Capture the cell that displays the provided text and extract its (x, y) central coordinate. 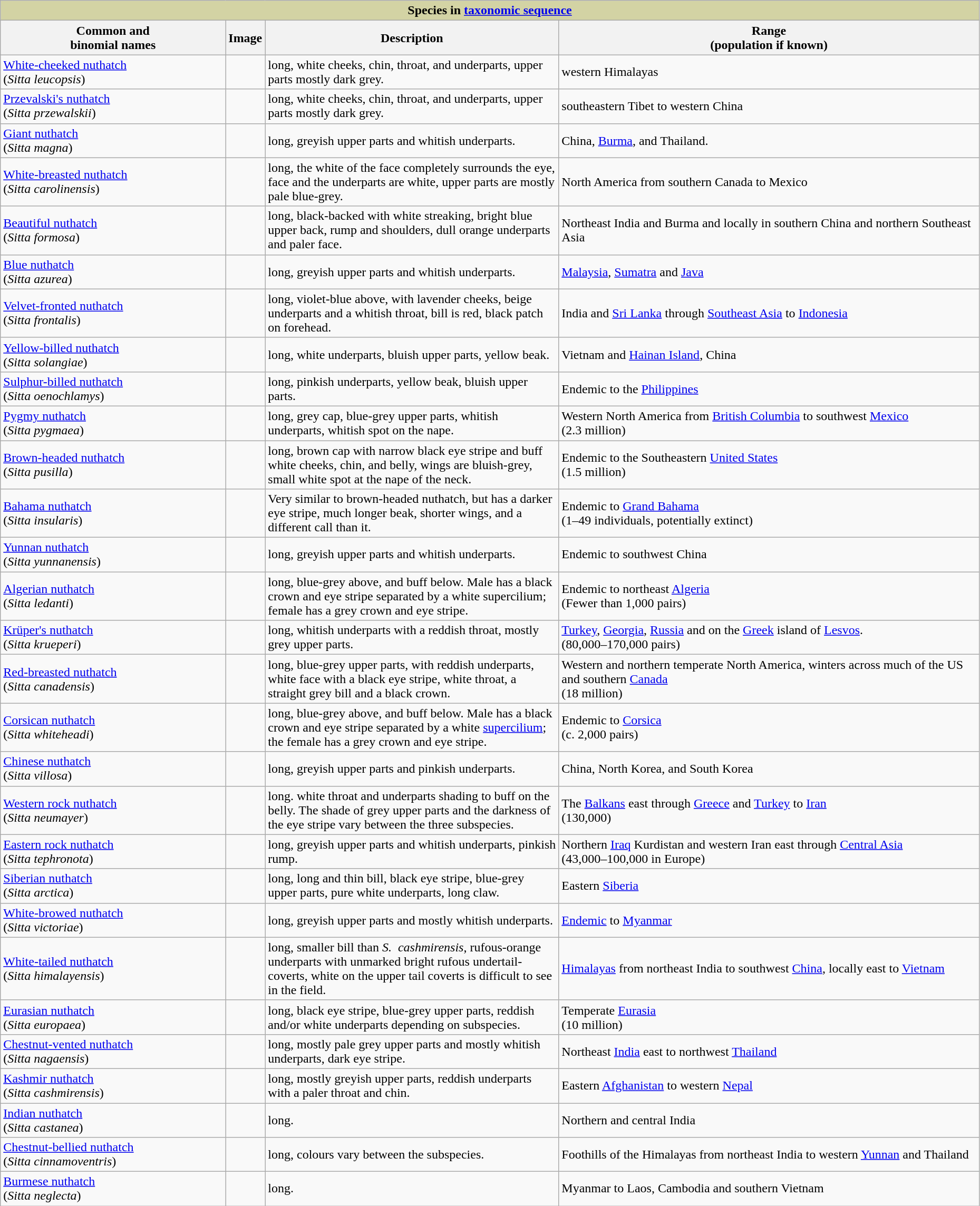
Western North America from British Columbia to southwest Mexico(2.3 million) (769, 423)
western Himalayas (769, 72)
Endemic to the Philippines (769, 389)
Velvet-fronted nuthatch(Sitta frontalis) (113, 313)
Description (412, 38)
The Balkans east through Greece and Turkey to Iran(130,000) (769, 810)
Przevalski's nuthatch(Sitta przewalskii) (113, 106)
Yunnan nuthatch(Sitta yunnanensis) (113, 555)
Range (population if known) (769, 38)
Beautiful nuthatch(Sitta formosa) (113, 230)
Northeast India east to northwest Thailand (769, 1051)
Siberian nuthatch(Sitta arctica) (113, 886)
long, blue-grey upper parts, with reddish underparts, white face with a black eye stripe, white throat, a straight grey bill and a black crown. (412, 679)
long, colours vary between the subspecies. (412, 1154)
White-browed nuthatch(Sitta victoriae) (113, 920)
Eastern rock nuthatch(Sitta tephronota) (113, 852)
Very similar to brown-headed nuthatch, but has a darker eye stripe, much longer beak, shorter wings, and a different call than it. (412, 513)
Burmese nuthatch(Sitta neglecta) (113, 1189)
long, greyish upper parts and pinkish underparts. (412, 769)
Northern Iraq Kurdistan and western Iran east through Central Asia(43,000–100,000 in Europe) (769, 852)
Northern and central India (769, 1120)
Giant nuthatch(Sitta magna) (113, 140)
Malaysia, Sumatra and Java (769, 272)
Endemic to southwest China (769, 555)
Temperate Eurasia(10 million) (769, 1017)
China, Burma, and Thailand. (769, 140)
long, greyish upper parts and whitish underparts, pinkish rump. (412, 852)
Chestnut-bellied nuthatch(Sitta cinnamoventris) (113, 1154)
Eurasian nuthatch(Sitta europaea) (113, 1017)
long, grey cap, blue-grey upper parts, whitish underparts, whitish spot on the nape. (412, 423)
Species in taxonomic sequence (490, 11)
China, North Korea, and South Korea (769, 769)
long, black eye stripe, blue-grey upper parts, reddish and/or white underparts depending on subspecies. (412, 1017)
Algerian nuthatch(Sitta ledanti) (113, 596)
Chestnut-vented nuthatch(Sitta nagaensis) (113, 1051)
Common andbinomial names (113, 38)
White-breasted nuthatch(Sitta carolinensis) (113, 182)
North America from southern Canada to Mexico (769, 182)
Endemic to northeast Algeria(Fewer than 1,000 pairs) (769, 596)
Chinese nuthatch(Sitta villosa) (113, 769)
Endemic to Myanmar (769, 920)
Indian nuthatch(Sitta castanea) (113, 1120)
long, brown cap with narrow black eye stripe and buff white cheeks, chin, and belly, wings are bluish-grey, small white spot at the nape of the neck. (412, 465)
Foothills of the Himalayas from northeast India to western Yunnan and Thailand (769, 1154)
White-tailed nuthatch(Sitta himalayensis) (113, 969)
Brown-headed nuthatch(Sitta pusilla) (113, 465)
Sulphur-billed nuthatch(Sitta oenochlamys) (113, 389)
Endemic to Corsica(c. 2,000 pairs) (769, 727)
Krüper's nuthatch(Sitta krueperi) (113, 638)
long, black-backed with white streaking, bright blue upper back, rump and shoulders, dull orange underparts and paler face. (412, 230)
Himalayas from northeast India to southwest China, locally east to Vietnam (769, 969)
Western and northern temperate North America, winters across much of the US and southern Canada(18 million) (769, 679)
long, mostly pale grey upper parts and mostly whitish underparts, dark eye stripe. (412, 1051)
Eastern Siberia (769, 886)
White-cheeked nuthatch(Sitta leucopsis) (113, 72)
long, white underparts, bluish upper parts, yellow beak. (412, 354)
Kashmir nuthatch(Sitta cashmirensis) (113, 1086)
Vietnam and Hainan Island, China (769, 354)
Eastern Afghanistan to western Nepal (769, 1086)
Western rock nuthatch(Sitta neumayer) (113, 810)
Red-breasted nuthatch(Sitta canadensis) (113, 679)
long, pinkish underparts, yellow beak, bluish upper parts. (412, 389)
long, violet-blue above, with lavender cheeks, beige underparts and a whitish throat, bill is red, black patch on forehead. (412, 313)
Blue nuthatch(Sitta azurea) (113, 272)
southeastern Tibet to western China (769, 106)
Yellow-billed nuthatch(Sitta solangiae) (113, 354)
Endemic to Grand Bahama(1–49 individuals, potentially extinct) (769, 513)
long, long and thin bill, black eye stripe, blue-grey upper parts, pure white underparts, long claw. (412, 886)
long, the white of the face completely surrounds the eye, face and the underparts are white, upper parts are mostly pale blue-grey. (412, 182)
India and Sri Lanka through Southeast Asia to Indonesia (769, 313)
Image (246, 38)
Turkey, Georgia, Russia and on the Greek island of Lesvos.(80,000–170,000 pairs) (769, 638)
long, whitish underparts with a reddish throat, mostly grey upper parts. (412, 638)
long, greyish upper parts and mostly whitish underparts. (412, 920)
Northeast India and Burma and locally in southern China and northern Southeast Asia (769, 230)
Myanmar to Laos, Cambodia and southern Vietnam (769, 1189)
Endemic to the Southeastern United States(1.5 million) (769, 465)
Bahama nuthatch(Sitta insularis) (113, 513)
Corsican nuthatch(Sitta whiteheadi) (113, 727)
long, mostly greyish upper parts, reddish underparts with a paler throat and chin. (412, 1086)
Pygmy nuthatch(Sitta pygmaea) (113, 423)
